Return (x, y) of the center of cell containing provided text 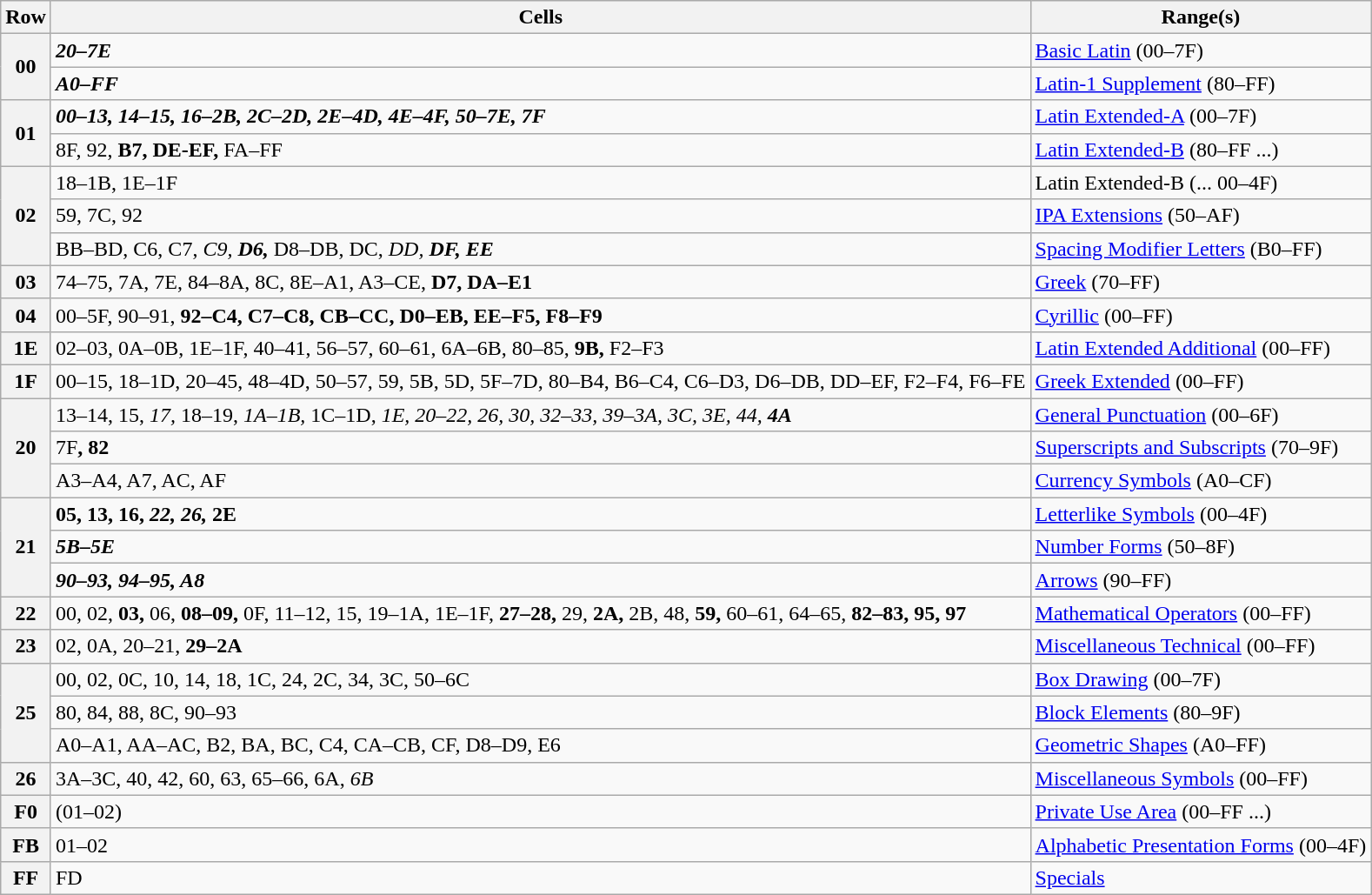
02–03, 0A–0B, 1E–1F, 40–41, 56–57, 60–61, 6A–6B, 80–85, 9B, F2–F3 (541, 348)
Greek (70–FF) (1201, 282)
74–75, 7A, 7E, 84–8A, 8C, 8E–A1, A3–CE, D7, DA–E1 (541, 282)
Range(s) (1201, 17)
25 (26, 712)
00–5F, 90–91, 92–C4, C7–C8, CB–CC, D0–EB, EE–F5, F8–F9 (541, 315)
1E (26, 348)
04 (26, 315)
Cyrillic (00–FF) (1201, 315)
23 (26, 646)
00, 02, 0C, 10, 14, 18, 1C, 24, 2C, 34, 3C, 50–6C (541, 679)
20–7E (541, 50)
01–02 (541, 845)
Arrows (90–FF) (1201, 580)
Geometric Shapes (A0–FF) (1201, 745)
5B–5E (541, 547)
Miscellaneous Technical (00–FF) (1201, 646)
FB (26, 845)
00–13, 14–15, 16–2B, 2C–2D, 2E–4D, 4E–4F, 50–7E, 7F (541, 117)
Basic Latin (00–7F) (1201, 50)
02 (26, 216)
00, 02, 03, 06, 08–09, 0F, 11–12, 15, 19–1A, 1E–1F, 27–28, 29, 2A, 2B, 48, 59, 60–61, 64–65, 82–83, 95, 97 (541, 613)
7F, 82 (541, 448)
Private Use Area (00–FF ...) (1201, 812)
05, 13, 16, 22, 26, 2E (541, 514)
80, 84, 88, 8C, 90–93 (541, 712)
Mathematical Operators (00–FF) (1201, 613)
Cells (541, 17)
A0–FF (541, 83)
Number Forms (50–8F) (1201, 547)
Superscripts and Subscripts (70–9F) (1201, 448)
59, 7C, 92 (541, 216)
(01–02) (541, 812)
General Punctuation (00–6F) (1201, 415)
02, 0A, 20–21, 29–2A (541, 646)
18–1B, 1E–1F (541, 183)
Latin Extended-A (00–7F) (1201, 117)
IPA Extensions (50–AF) (1201, 216)
Latin Extended-B (80–FF ...) (1201, 150)
Currency Symbols (A0–CF) (1201, 481)
3A–3C, 40, 42, 60, 63, 65–66, 6A, 6B (541, 778)
8F, 92, B7, DE-EF, FA–FF (541, 150)
Greek Extended (00–FF) (1201, 381)
26 (26, 778)
Specials (1201, 878)
00–15, 18–1D, 20–45, 48–4D, 50–57, 59, 5B, 5D, 5F–7D, 80–B4, B6–C4, C6–D3, D6–DB, DD–EF, F2–F4, F6–FE (541, 381)
Latin Extended-B (... 00–4F) (1201, 183)
F0 (26, 812)
FF (26, 878)
13–14, 15, 17, 18–19, 1A–1B, 1C–1D, 1E, 20–22, 26, 30, 32–33, 39–3A, 3C, 3E, 44, 4A (541, 415)
20 (26, 448)
Latin Extended Additional (00–FF) (1201, 348)
Block Elements (80–9F) (1201, 712)
90–93, 94–95, A8 (541, 580)
01 (26, 133)
A0–A1, AA–AC, B2, BA, BC, C4, CA–CB, CF, D8–D9, E6 (541, 745)
22 (26, 613)
Spacing Modifier Letters (B0–FF) (1201, 249)
FD (541, 878)
1F (26, 381)
Miscellaneous Symbols (00–FF) (1201, 778)
21 (26, 547)
BB–BD, C6, C7, C9, D6, D8–DB, DC, DD, DF, EE (541, 249)
Alphabetic Presentation Forms (00–4F) (1201, 845)
A3–A4, A7, AC, AF (541, 481)
00 (26, 67)
03 (26, 282)
Latin-1 Supplement (80–FF) (1201, 83)
Box Drawing (00–7F) (1201, 679)
Letterlike Symbols (00–4F) (1201, 514)
Row (26, 17)
